For the text-containing cell, return its midpoint in [X, Y] coordinate format. 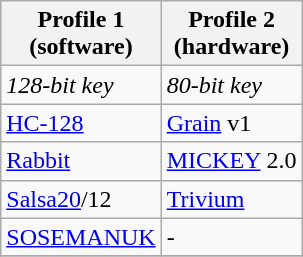
Rabbit [81, 161]
Salsa20/12 [81, 199]
Profile 1 (software) [81, 34]
HC-128 [81, 123]
Trivium [232, 199]
128-bit key [81, 85]
- [232, 237]
MICKEY 2.0 [232, 161]
80-bit key [232, 85]
Profile 2 (hardware) [232, 34]
SOSEMANUK [81, 237]
Grain v1 [232, 123]
